Determine the [X, Y] coordinate at the center of the cell enclosing the given text.  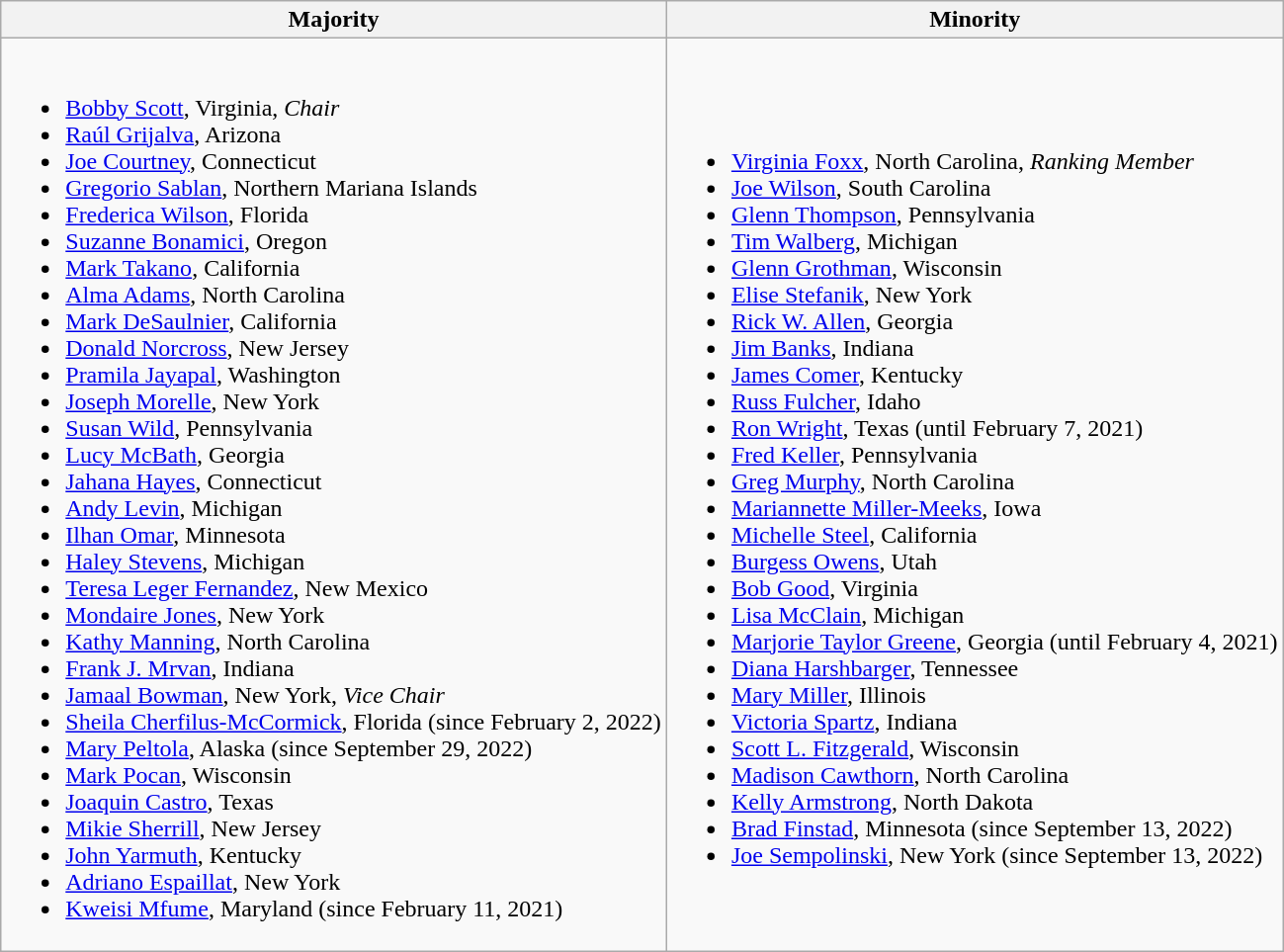
Majority [334, 20]
Minority [975, 20]
